Provide the [X, Y] coordinate of the cell's center where the given text is located.  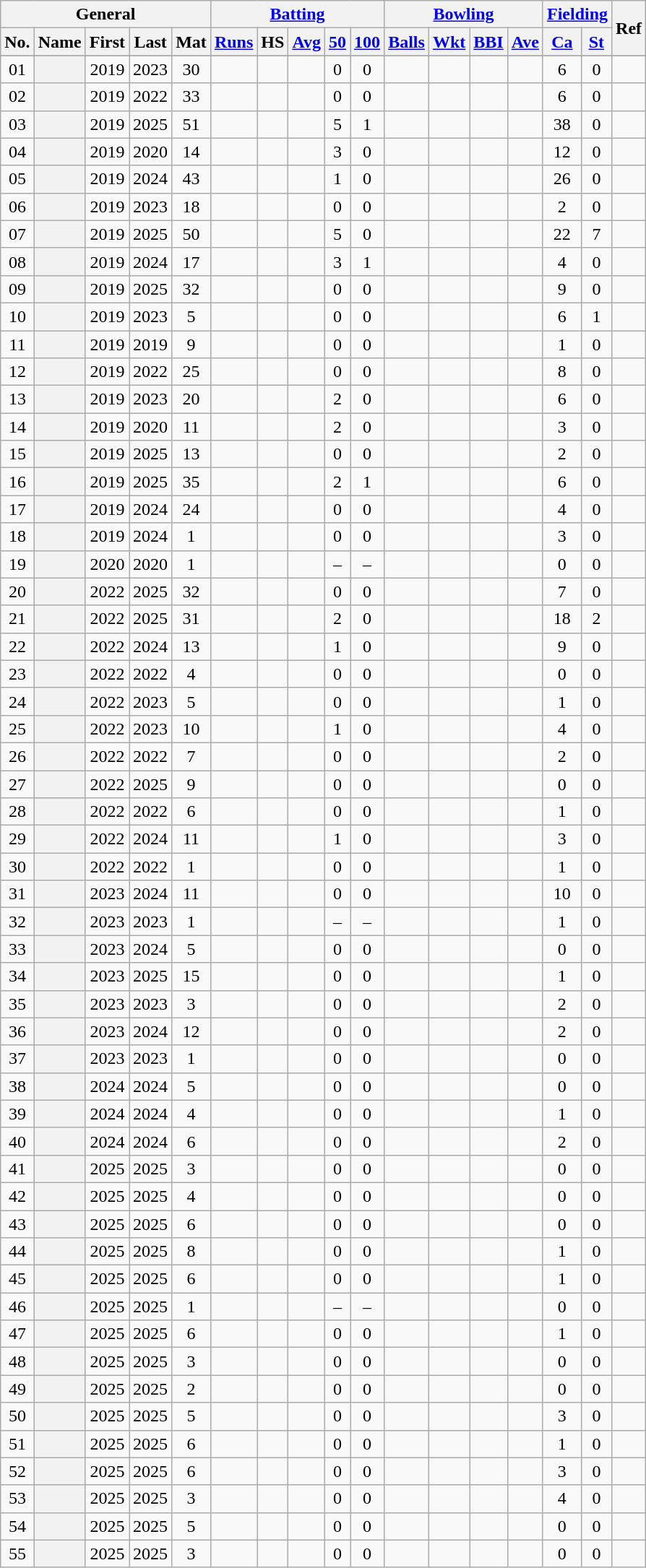
40 [17, 1141]
47 [17, 1334]
Wkt [449, 42]
07 [17, 234]
Name [59, 42]
48 [17, 1361]
39 [17, 1114]
Ave [525, 42]
27 [17, 784]
Ca [562, 42]
54 [17, 1526]
Ref [629, 28]
16 [17, 482]
Last [150, 42]
49 [17, 1389]
05 [17, 179]
Avg [306, 42]
01 [17, 69]
36 [17, 1031]
Balls [407, 42]
06 [17, 207]
04 [17, 152]
Batting [297, 14]
St [596, 42]
HS [273, 42]
02 [17, 97]
52 [17, 1471]
44 [17, 1252]
46 [17, 1307]
General [105, 14]
100 [367, 42]
Runs [233, 42]
55 [17, 1554]
42 [17, 1196]
Mat [191, 42]
09 [17, 289]
23 [17, 674]
41 [17, 1169]
53 [17, 1499]
45 [17, 1279]
No. [17, 42]
03 [17, 124]
First [107, 42]
34 [17, 976]
Fielding [577, 14]
Bowling [464, 14]
08 [17, 261]
19 [17, 564]
28 [17, 812]
29 [17, 839]
BBI [488, 42]
21 [17, 619]
37 [17, 1059]
